Locate the cell with the specified text and output its [x, y] center coordinate. 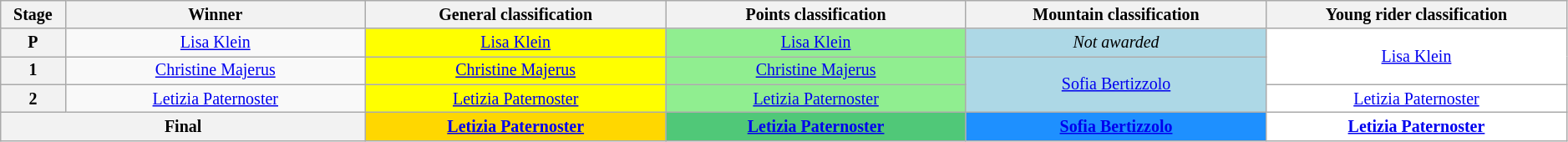
P [33, 43]
Winner [216, 15]
Points classification [815, 15]
Final [184, 127]
Young rider classification [1417, 15]
Not awarded [1116, 43]
Stage [33, 15]
1 [33, 70]
Mountain classification [1116, 15]
2 [33, 99]
General classification [515, 15]
